Scan for the cell matching the given text and deliver its [x, y] coordinate at center. 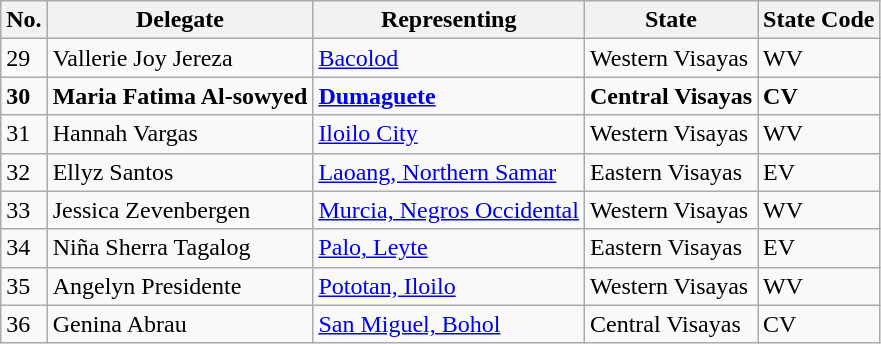
Murcia, Negros Occidental [449, 210]
Jessica Zevenbergen [180, 210]
No. [24, 20]
Representing [449, 20]
33 [24, 210]
Iloilo City [449, 134]
Laoang, Northern Samar [449, 172]
Vallerie Joy Jereza [180, 58]
Niña Sherra Tagalog [180, 248]
Hannah Vargas [180, 134]
Maria Fatima Al-sowyed [180, 96]
Dumaguete [449, 96]
Delegate [180, 20]
Bacolod [449, 58]
San Miguel, Bohol [449, 324]
29 [24, 58]
Angelyn Presidente [180, 286]
35 [24, 286]
Pototan, Iloilo [449, 286]
31 [24, 134]
34 [24, 248]
Palo, Leyte [449, 248]
32 [24, 172]
State [670, 20]
Ellyz Santos [180, 172]
State Code [819, 20]
36 [24, 324]
30 [24, 96]
Genina Abrau [180, 324]
